Find where the given text appears and provide that cell's center as (x, y) coordinate. 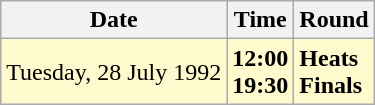
HeatsFinals (334, 72)
Date (114, 20)
Tuesday, 28 July 1992 (114, 72)
Round (334, 20)
Time (260, 20)
12:0019:30 (260, 72)
